Find where the given text appears and provide that cell's center as [X, Y] coordinate. 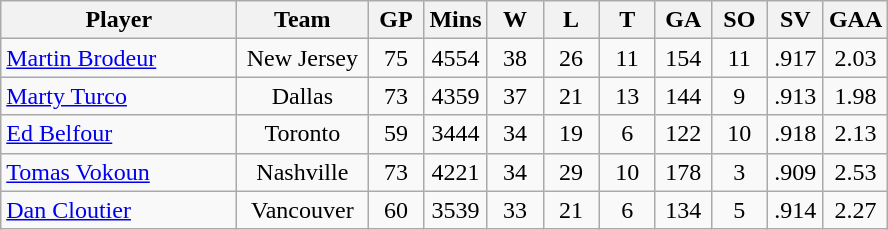
T [627, 20]
GA [683, 20]
37 [515, 96]
9 [739, 96]
33 [515, 210]
SO [739, 20]
4221 [456, 172]
Player [119, 20]
W [515, 20]
144 [683, 96]
.913 [795, 96]
L [571, 20]
134 [683, 210]
.914 [795, 210]
Martin Brodeur [119, 58]
75 [396, 58]
154 [683, 58]
Vancouver [302, 210]
SV [795, 20]
3444 [456, 134]
60 [396, 210]
5 [739, 210]
Nashville [302, 172]
.917 [795, 58]
3 [739, 172]
26 [571, 58]
2.03 [855, 58]
Team [302, 20]
13 [627, 96]
2.13 [855, 134]
Mins [456, 20]
Dallas [302, 96]
Marty Turco [119, 96]
Toronto [302, 134]
GAA [855, 20]
GP [396, 20]
59 [396, 134]
1.98 [855, 96]
29 [571, 172]
.909 [795, 172]
Dan Cloutier [119, 210]
Tomas Vokoun [119, 172]
New Jersey [302, 58]
38 [515, 58]
4554 [456, 58]
122 [683, 134]
4359 [456, 96]
.918 [795, 134]
178 [683, 172]
2.27 [855, 210]
Ed Belfour [119, 134]
19 [571, 134]
2.53 [855, 172]
3539 [456, 210]
